Search for the cell housing the specified text and yield its [X, Y] center coordinate. 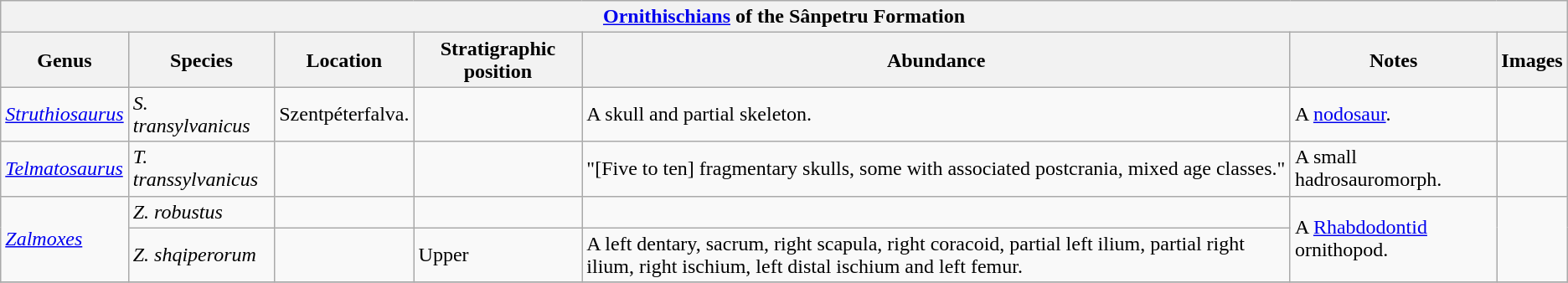
Stratigraphic position [498, 60]
A small hadrosauromorph. [1393, 169]
Telmatosaurus [64, 169]
Images [1532, 60]
Struthiosaurus [64, 114]
A skull and partial skeleton. [936, 114]
Z. robustus [201, 212]
Upper [498, 255]
Z. shqiperorum [201, 255]
Szentpéterfalva. [344, 114]
A nodosaur. [1393, 114]
Ornithischians of the Sânpetru Formation [784, 17]
Location [344, 60]
Abundance [936, 60]
S. transylvanicus [201, 114]
Zalmoxes [64, 239]
A left dentary, sacrum, right scapula, right coracoid, partial left ilium, partial right ilium, right ischium, left distal ischium and left femur. [936, 255]
"[Five to ten] fragmentary skulls, some with associated postcrania, mixed age classes." [936, 169]
T. transsylvanicus [201, 169]
Notes [1393, 60]
Genus [64, 60]
Species [201, 60]
A Rhabdodontid ornithopod. [1393, 239]
